Return the (X, Y) coordinate for the center point of the cell that contains the specified text.  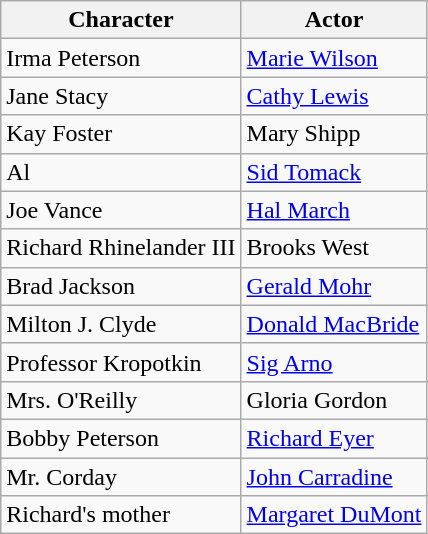
Brad Jackson (121, 286)
Margaret DuMont (334, 515)
Donald MacBride (334, 324)
Richard's mother (121, 515)
Sid Tomack (334, 172)
Bobby Peterson (121, 438)
Cathy Lewis (334, 96)
Al (121, 172)
Kay Foster (121, 134)
Gerald Mohr (334, 286)
Richard Eyer (334, 438)
Milton J. Clyde (121, 324)
Marie Wilson (334, 58)
Hal March (334, 210)
Irma Peterson (121, 58)
Mr. Corday (121, 477)
Joe Vance (121, 210)
Brooks West (334, 248)
Mary Shipp (334, 134)
Sig Arno (334, 362)
Richard Rhinelander III (121, 248)
Gloria Gordon (334, 400)
Character (121, 20)
Jane Stacy (121, 96)
Professor Kropotkin (121, 362)
Actor (334, 20)
Mrs. O'Reilly (121, 400)
John Carradine (334, 477)
